Output the (X, Y) coordinate of the center of the cell containing the given text.  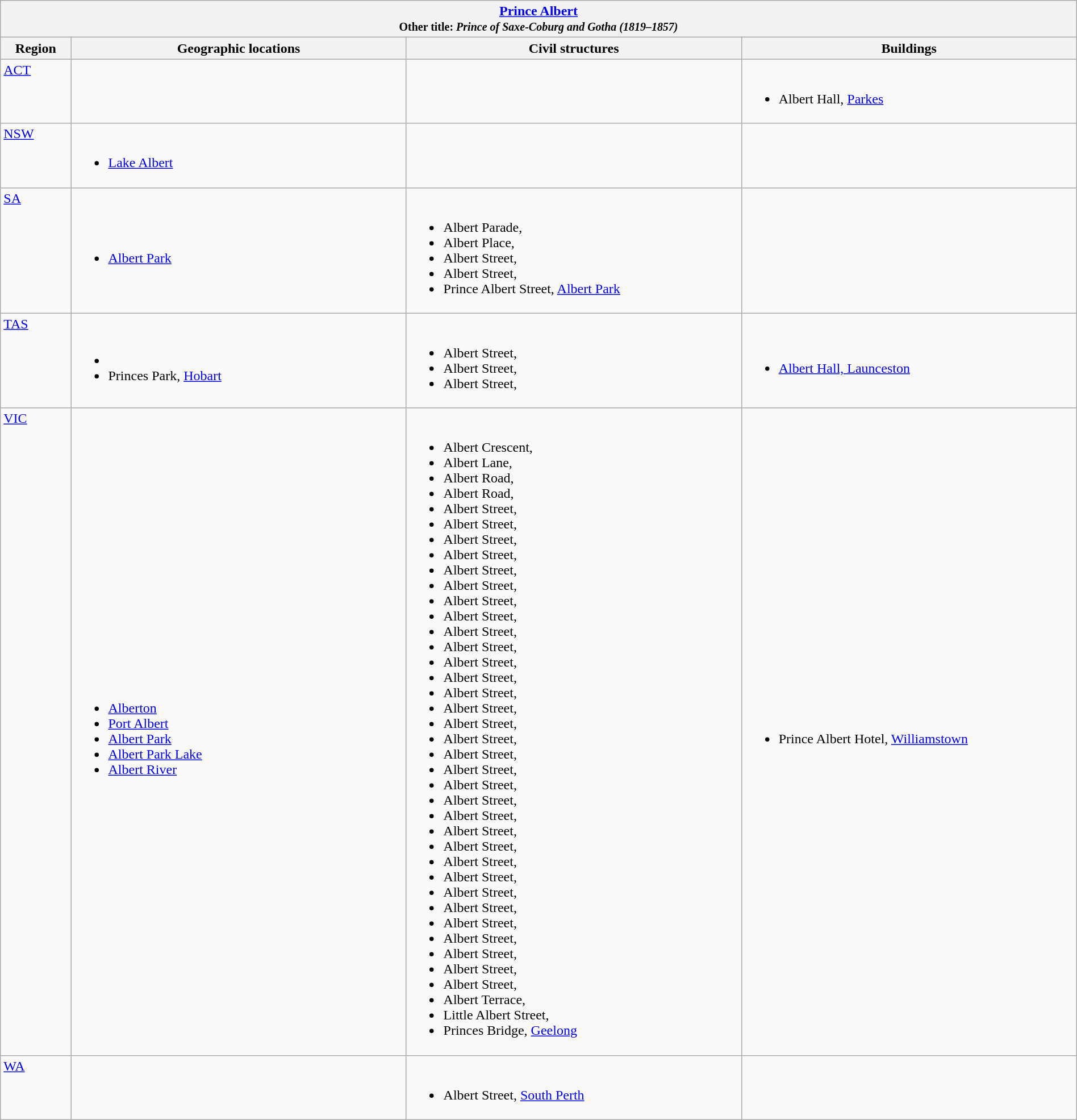
WA (36, 1088)
Prince AlbertOther title: Prince of Saxe-Coburg and Gotha (1819–1857) (538, 19)
Princes Park, Hobart (239, 360)
Civil structures (574, 48)
Albert Street, Albert Street, Albert Street, (574, 360)
Albert Hall, Launceston (909, 360)
ACT (36, 91)
NSW (36, 156)
Buildings (909, 48)
Albert Hall, Parkes (909, 91)
Prince Albert Hotel, Williamstown (909, 732)
Lake Albert (239, 156)
Region (36, 48)
Albert Street, South Perth (574, 1088)
AlbertonPort AlbertAlbert ParkAlbert Park LakeAlbert River (239, 732)
SA (36, 250)
Albert Park (239, 250)
Albert Parade, Albert Place, Albert Street, Albert Street, Prince Albert Street, Albert Park (574, 250)
Geographic locations (239, 48)
VIC (36, 732)
TAS (36, 360)
